For the text-containing cell, return its midpoint in (x, y) coordinate format. 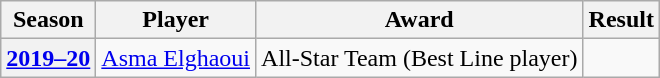
2019–20 (48, 58)
All-Star Team (Best Line player) (420, 58)
Player (176, 20)
Asma Elghaoui (176, 58)
Award (420, 20)
Season (48, 20)
Result (621, 20)
